Extract the (x, y) coordinate from the center of the cell holding the provided text.  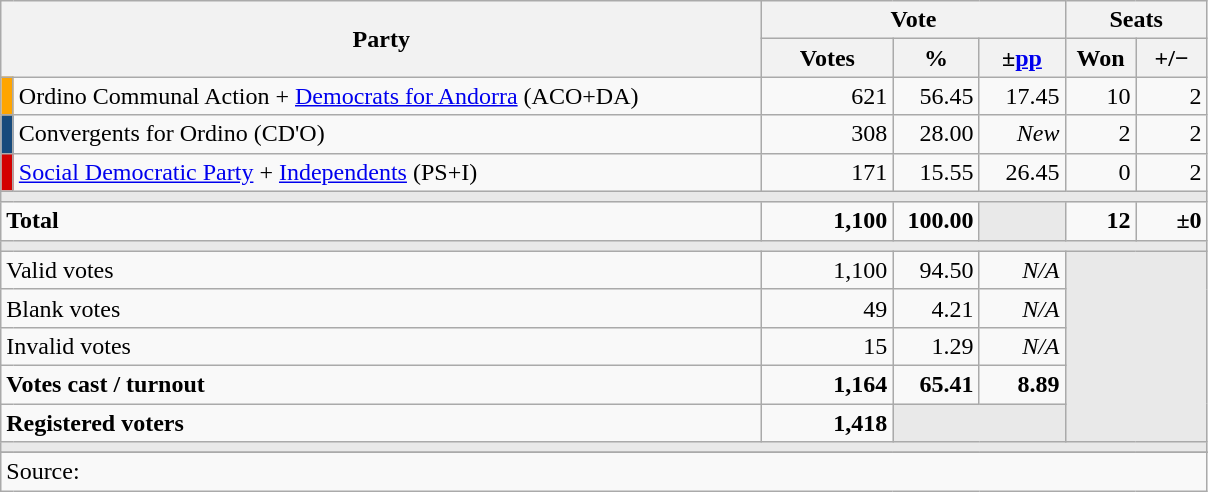
Votes cast / turnout (382, 384)
±pp (1022, 58)
10 (1100, 96)
New (1022, 134)
Vote (914, 20)
94.50 (936, 270)
±0 (1172, 221)
15.55 (936, 172)
8.89 (1022, 384)
1,164 (828, 384)
+/− (1172, 58)
65.41 (936, 384)
12 (1100, 221)
308 (828, 134)
Invalid votes (382, 346)
Party (382, 39)
28.00 (936, 134)
Source: (604, 472)
621 (828, 96)
% (936, 58)
Social Democratic Party + Independents (PS+I) (387, 172)
15 (828, 346)
Votes (828, 58)
1.29 (936, 346)
1,418 (828, 423)
4.21 (936, 308)
Seats (1136, 20)
0 (1100, 172)
Ordino Communal Action + Democrats for Andorra (ACO+DA) (387, 96)
56.45 (936, 96)
Valid votes (382, 270)
Blank votes (382, 308)
171 (828, 172)
Won (1100, 58)
Convergents for Ordino (CD'O) (387, 134)
17.45 (1022, 96)
Registered voters (382, 423)
Total (382, 221)
100.00 (936, 221)
49 (828, 308)
26.45 (1022, 172)
